Detect which cell encompasses the target text, then output its (x, y) center coordinate. 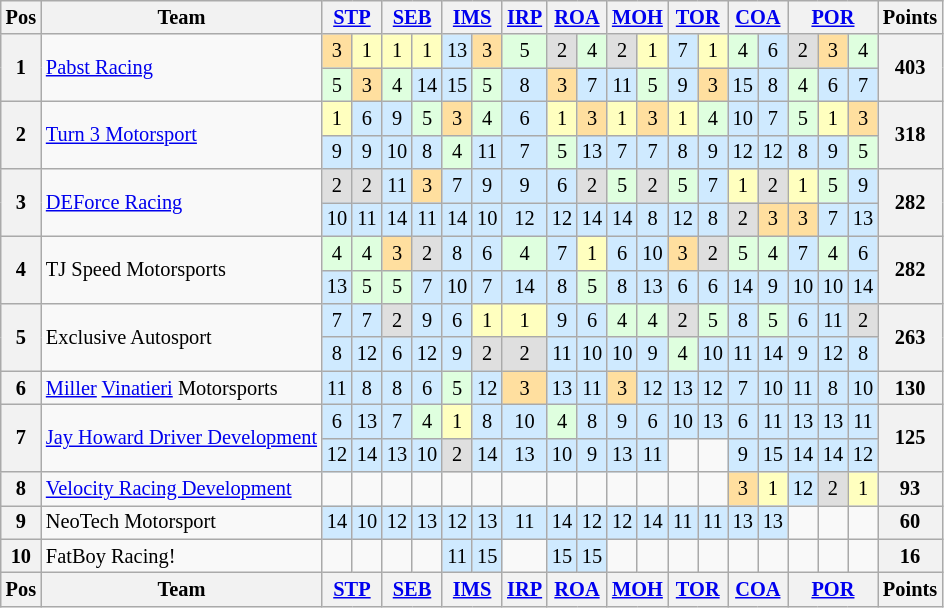
NeoTech Motorsport (182, 522)
TJ Speed Motorsports (182, 270)
93 (910, 489)
125 (910, 438)
16 (910, 556)
DEForce Racing (182, 202)
FatBoy Racing! (182, 556)
60 (910, 522)
Pabst Racing (182, 68)
263 (910, 336)
Miller Vinatieri Motorsports (182, 388)
130 (910, 388)
Exclusive Autosport (182, 336)
Velocity Racing Development (182, 489)
Turn 3 Motorsport (182, 134)
318 (910, 134)
403 (910, 68)
Jay Howard Driver Development (182, 438)
